Provide the (x, y) coordinate of the cell's center where the given text is located.  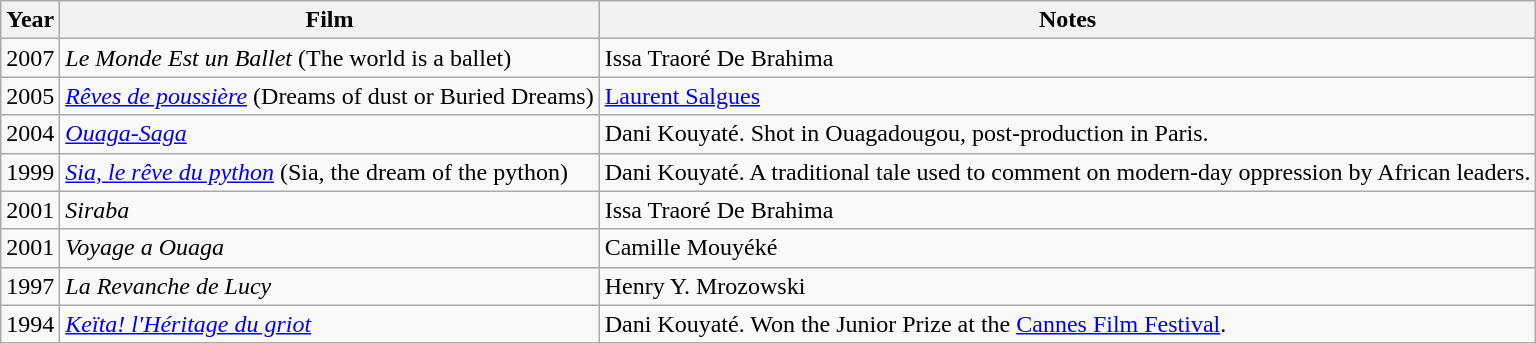
Notes (1068, 20)
2005 (30, 96)
Voyage a Ouaga (330, 248)
Henry Y. Mrozowski (1068, 286)
Camille Mouyéké (1068, 248)
Dani Kouyaté. Won the Junior Prize at the Cannes Film Festival. (1068, 324)
1997 (30, 286)
1994 (30, 324)
Siraba (330, 210)
Year (30, 20)
Dani Kouyaté. A traditional tale used to comment on modern-day oppression by African leaders. (1068, 172)
Film (330, 20)
1999 (30, 172)
2007 (30, 58)
2004 (30, 134)
Laurent Salgues (1068, 96)
Keïta! l'Héritage du griot (330, 324)
La Revanche de Lucy (330, 286)
Ouaga-Saga (330, 134)
Le Monde Est un Ballet (The world is a ballet) (330, 58)
Sia, le rêve du python (Sia, the dream of the python) (330, 172)
Dani Kouyaté. Shot in Ouagadougou, post-production in Paris. (1068, 134)
Rêves de poussière (Dreams of dust or Buried Dreams) (330, 96)
